From the cell containing the given text, extract its center point as [x, y] coordinate. 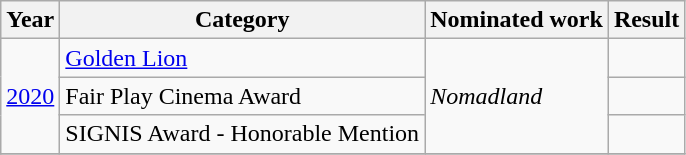
Result [646, 20]
Nominated work [517, 20]
Fair Play Cinema Award [242, 96]
Category [242, 20]
Nomadland [517, 96]
Golden Lion [242, 58]
SIGNIS Award - Honorable Mention [242, 134]
2020 [30, 96]
Year [30, 20]
